Locate the cell with the specified text and output its [X, Y] center coordinate. 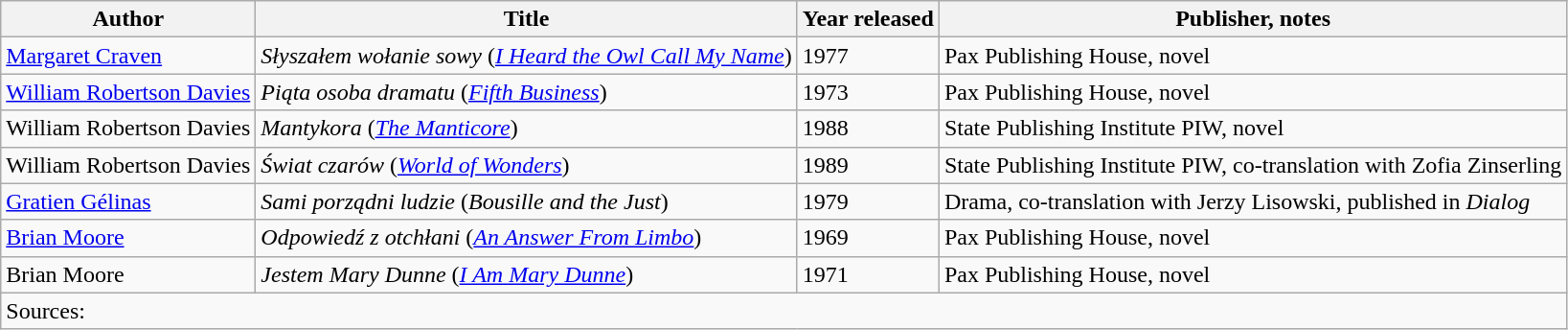
Author [128, 19]
State Publishing Institute PIW, co-translation with Zofia Zinserling [1253, 165]
Year released [868, 19]
1971 [868, 274]
Świat czarów (World of Wonders) [527, 165]
1979 [868, 201]
Sami porządni ludzie (Bousille and the Just) [527, 201]
Odpowiedź z otchłani (An Answer From Limbo) [527, 238]
Gratien Gélinas [128, 201]
1969 [868, 238]
1977 [868, 56]
Jestem Mary Dunne (I Am Mary Dunne) [527, 274]
Mantykora (The Manticore) [527, 129]
Słyszałem wołanie sowy (I Heard the Owl Call My Name) [527, 56]
Title [527, 19]
1989 [868, 165]
1988 [868, 129]
Publisher, notes [1253, 19]
Drama, co-translation with Jerzy Lisowski, published in Dialog [1253, 201]
Sources: [784, 311]
1973 [868, 92]
State Publishing Institute PIW, novel [1253, 129]
Margaret Craven [128, 56]
Piąta osoba dramatu (Fifth Business) [527, 92]
